Output the [X, Y] coordinate of the center of the cell containing the given text.  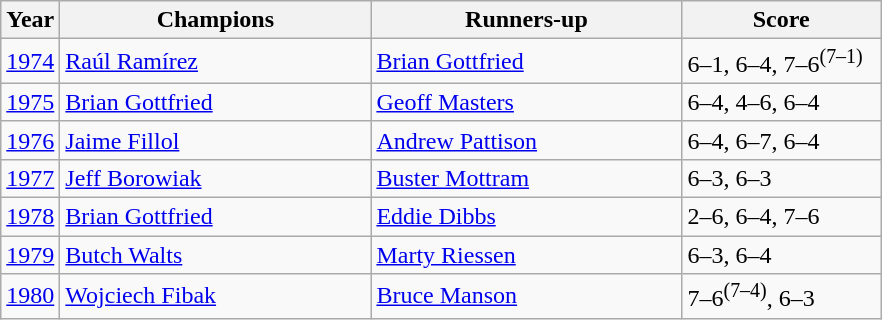
6–1, 6–4, 7–6(7–1) [782, 62]
Geoff Masters [526, 102]
Marty Riessen [526, 255]
6–3, 6–3 [782, 178]
Jeff Borowiak [216, 178]
Champions [216, 20]
1974 [30, 62]
1978 [30, 217]
Jaime Fillol [216, 140]
Wojciech Fibak [216, 296]
Runners-up [526, 20]
2–6, 6–4, 7–6 [782, 217]
6–3, 6–4 [782, 255]
Butch Walts [216, 255]
Andrew Pattison [526, 140]
Year [30, 20]
1979 [30, 255]
Buster Mottram [526, 178]
7–6(7–4), 6–3 [782, 296]
6–4, 4–6, 6–4 [782, 102]
1975 [30, 102]
Score [782, 20]
Raúl Ramírez [216, 62]
Bruce Manson [526, 296]
1980 [30, 296]
Eddie Dibbs [526, 217]
1977 [30, 178]
1976 [30, 140]
6–4, 6–7, 6–4 [782, 140]
